From the cell containing the given text, extract its center point as (X, Y) coordinate. 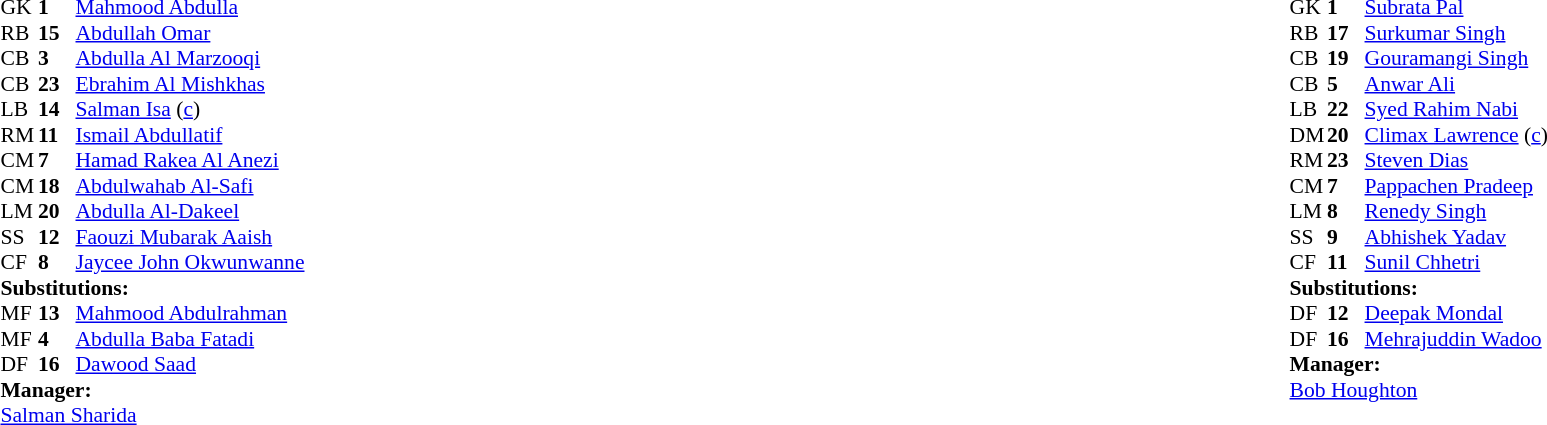
13 (57, 313)
3 (57, 59)
Jaycee John Okwunwanne (190, 263)
Abdullah Omar (190, 33)
22 (1346, 109)
Mahmood Abdulrahman (190, 313)
Substitutions: (152, 288)
Faouzi Mubarak Aaish (190, 237)
4 (57, 339)
Abdulwahab Al-Safi (190, 186)
14 (57, 109)
19 (1346, 59)
Salman Isa (c) (190, 109)
Ismail Abdullatif (190, 135)
18 (57, 186)
Hamad Rakea Al Anezi (190, 161)
9 (1346, 237)
5 (1346, 84)
Manager: (152, 390)
17 (1346, 33)
Abdulla Baba Fatadi (190, 339)
15 (57, 33)
DM (1309, 135)
Dawood Saad (190, 365)
Ebrahim Al Mishkhas (190, 84)
Abdulla Al Marzooqi (190, 59)
Abdulla Al-Dakeel (190, 211)
